Return [x, y] of the center of cell containing provided text 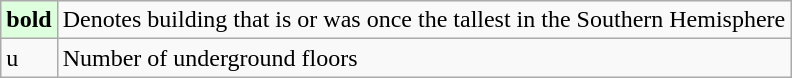
u [29, 58]
Number of underground floors [424, 58]
Denotes building that is or was once the tallest in the Southern Hemisphere [424, 20]
bold [29, 20]
